Pinpoint the cell where the given text exists, returning its (x, y) midpoint coordinate. 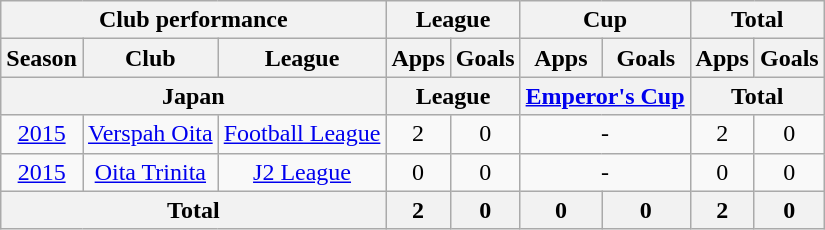
Verspah Oita (150, 134)
Club (150, 58)
Cup (605, 20)
J2 League (302, 172)
Season (42, 58)
Japan (194, 96)
Oita Trinita (150, 172)
Club performance (194, 20)
Emperor's Cup (605, 96)
Football League (302, 134)
